Identify which cell holds the provided text, then report its [X, Y] central coordinate. 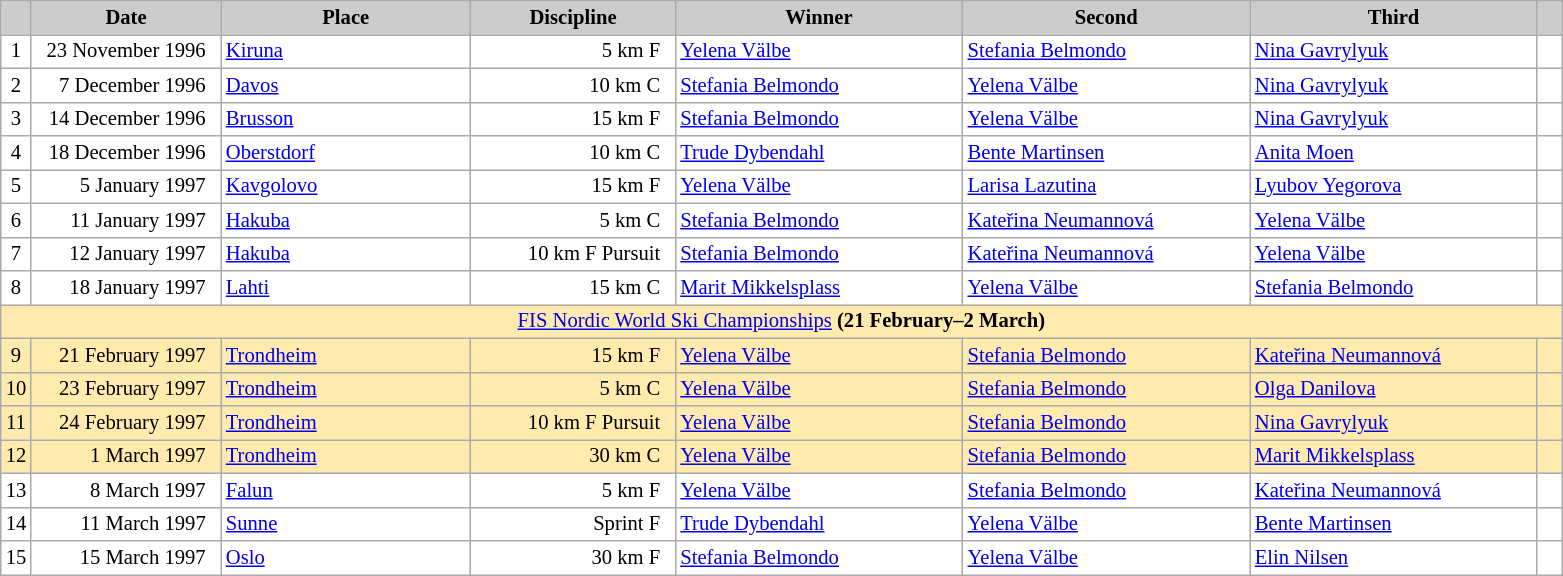
Olga Danilova [1394, 389]
12 January 1997 [126, 254]
Second [1106, 17]
5 January 1997 [126, 186]
6 [16, 220]
Kiruna [346, 51]
11 January 1997 [126, 220]
18 December 1996 [126, 153]
11 [16, 423]
Kavgolovo [346, 186]
1 [16, 51]
Discipline [574, 17]
15 [16, 557]
Oberstdorf [346, 153]
23 February 1997 [126, 389]
Third [1394, 17]
15 March 1997 [126, 557]
2 [16, 85]
14 [16, 524]
8 March 1997 [126, 490]
Lyubov Yegorova [1394, 186]
3 [16, 119]
Place [346, 17]
Sunne [346, 524]
8 [16, 287]
18 January 1997 [126, 287]
Date [126, 17]
FIS Nordic World Ski Championships (21 February–2 March) [782, 321]
1 March 1997 [126, 456]
5 [16, 186]
Anita Moen [1394, 153]
14 December 1996 [126, 119]
Falun [346, 490]
30 km C [574, 456]
24 February 1997 [126, 423]
Davos [346, 85]
Oslo [346, 557]
15 km C [574, 287]
Lahti [346, 287]
11 March 1997 [126, 524]
Sprint F [574, 524]
4 [16, 153]
12 [16, 456]
9 [16, 355]
Winner [818, 17]
7 December 1996 [126, 85]
Brusson [346, 119]
21 February 1997 [126, 355]
13 [16, 490]
7 [16, 254]
Larisa Lazutina [1106, 186]
10 [16, 389]
30 km F [574, 557]
Elin Nilsen [1394, 557]
23 November 1996 [126, 51]
